Capture the cell that displays the provided text and extract its [x, y] central coordinate. 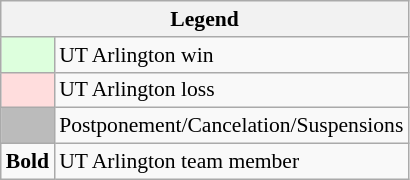
Postponement/Cancelation/Suspensions [231, 126]
Legend [205, 19]
Bold [28, 162]
UT Arlington loss [231, 90]
UT Arlington win [231, 55]
UT Arlington team member [231, 162]
